Pinpoint the cell where the given text exists, returning its [x, y] midpoint coordinate. 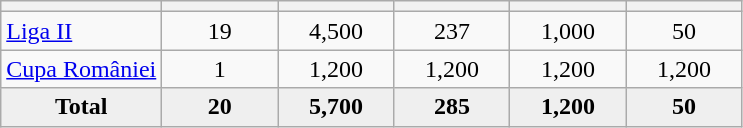
237 [452, 31]
1 [220, 69]
1,000 [568, 31]
285 [452, 107]
Liga II [82, 31]
20 [220, 107]
19 [220, 31]
5,700 [336, 107]
Cupa României [82, 69]
Total [82, 107]
4,500 [336, 31]
